Identify which cell holds the provided text, then report its [x, y] central coordinate. 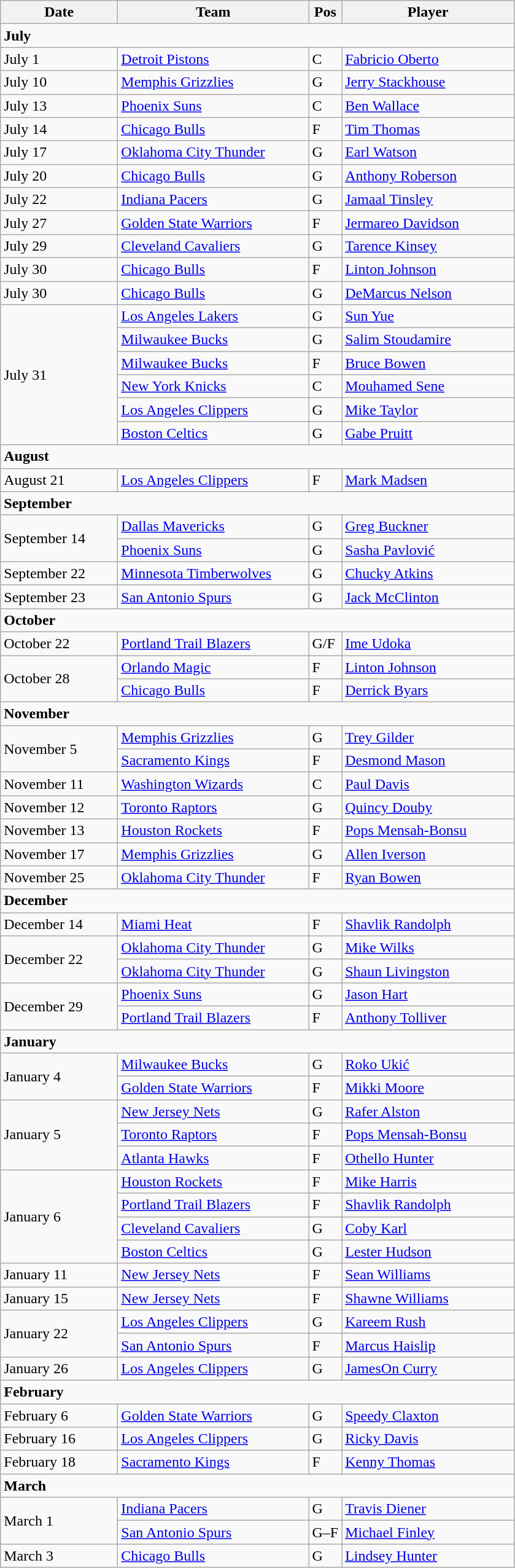
Mikki Moore [428, 1088]
March 1 [59, 1521]
Lindsey Hunter [428, 1556]
Mouhamed Sene [428, 386]
Team [214, 12]
Mark Madsen [428, 480]
March 3 [59, 1556]
Detroit Pistons [214, 59]
Date [59, 12]
Ricky Davis [428, 1439]
January 26 [59, 1368]
November 5 [59, 749]
New York Knicks [214, 386]
Greg Buckner [428, 527]
Jason Hart [428, 994]
Ben Wallace [428, 106]
Tim Thomas [428, 129]
Roko Ukić [428, 1065]
Atlanta Hawks [214, 1158]
December 29 [59, 1006]
Jamaal Tinsley [428, 199]
Lester Hudson [428, 1252]
Marcus Haislip [428, 1345]
July 27 [59, 222]
Jermareo Davidson [428, 222]
July 1 [59, 59]
January [258, 1041]
Othello Hunter [428, 1158]
Chucky Atkins [428, 573]
Tarence Kinsey [428, 246]
July 22 [59, 199]
February [258, 1392]
Coby Karl [428, 1228]
Anthony Tolliver [428, 1017]
Orlando Magic [214, 667]
July 29 [59, 246]
January 4 [59, 1076]
September 23 [59, 597]
Ime Udoka [428, 643]
Mike Wilks [428, 947]
Shawne Williams [428, 1298]
January 15 [59, 1298]
September 22 [59, 573]
Pos [325, 12]
August 21 [59, 480]
February 6 [59, 1415]
November [258, 714]
Sean Williams [428, 1275]
Mike Harris [428, 1182]
November 25 [59, 877]
Trey Gilder [428, 737]
Kenny Thomas [428, 1462]
Minnesota Timberwolves [214, 573]
Salim Stoudamire [428, 340]
Derrick Byars [428, 691]
Jack McClinton [428, 597]
July 17 [59, 152]
Miami Heat [214, 924]
Sasha Pavlović [428, 550]
February 16 [59, 1439]
Fabricio Oberto [428, 59]
November 12 [59, 807]
Rafer Alston [428, 1111]
Sun Yue [428, 316]
July [258, 36]
July 10 [59, 82]
January 22 [59, 1333]
Kareem Rush [428, 1322]
July 13 [59, 106]
G–F [325, 1532]
G/F [325, 643]
July 31 [59, 375]
December [258, 901]
January 11 [59, 1275]
Allen Iverson [428, 854]
Paul Davis [428, 784]
Anthony Roberson [428, 176]
October [258, 620]
Quincy Douby [428, 807]
Travis Diener [428, 1509]
Ryan Bowen [428, 877]
Desmond Mason [428, 761]
September 14 [59, 538]
Dallas Mavericks [214, 527]
July 20 [59, 176]
JamesOn Curry [428, 1368]
Bruce Bowen [428, 363]
Mike Taylor [428, 410]
Jerry Stackhouse [428, 82]
November 11 [59, 784]
Michael Finley [428, 1532]
Player [428, 12]
Speedy Claxton [428, 1415]
January 6 [59, 1217]
March [258, 1486]
October 28 [59, 678]
August [258, 457]
Earl Watson [428, 152]
November 13 [59, 831]
Los Angeles Lakers [214, 316]
January 5 [59, 1135]
Shaun Livingston [428, 971]
October 22 [59, 643]
December 14 [59, 924]
November 17 [59, 854]
December 22 [59, 959]
July 14 [59, 129]
Gabe Pruitt [428, 433]
Washington Wizards [214, 784]
February 18 [59, 1462]
September [258, 503]
DeMarcus Nelson [428, 293]
